Capture the cell that displays the provided text and extract its (X, Y) central coordinate. 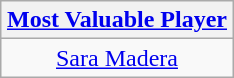
Sara Madera (116, 58)
Most Valuable Player (116, 20)
